Locate the cell with the specified text and output its (X, Y) center coordinate. 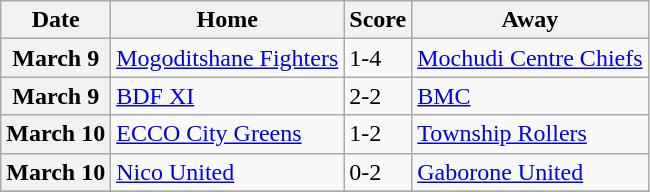
BDF XI (228, 96)
Date (56, 20)
Nico United (228, 172)
Mochudi Centre Chiefs (530, 58)
0-2 (378, 172)
Home (228, 20)
2-2 (378, 96)
BMC (530, 96)
Score (378, 20)
ECCO City Greens (228, 134)
Gaborone United (530, 172)
1-4 (378, 58)
Mogoditshane Fighters (228, 58)
1-2 (378, 134)
Away (530, 20)
Township Rollers (530, 134)
